Return [X, Y] of the center of cell containing provided text 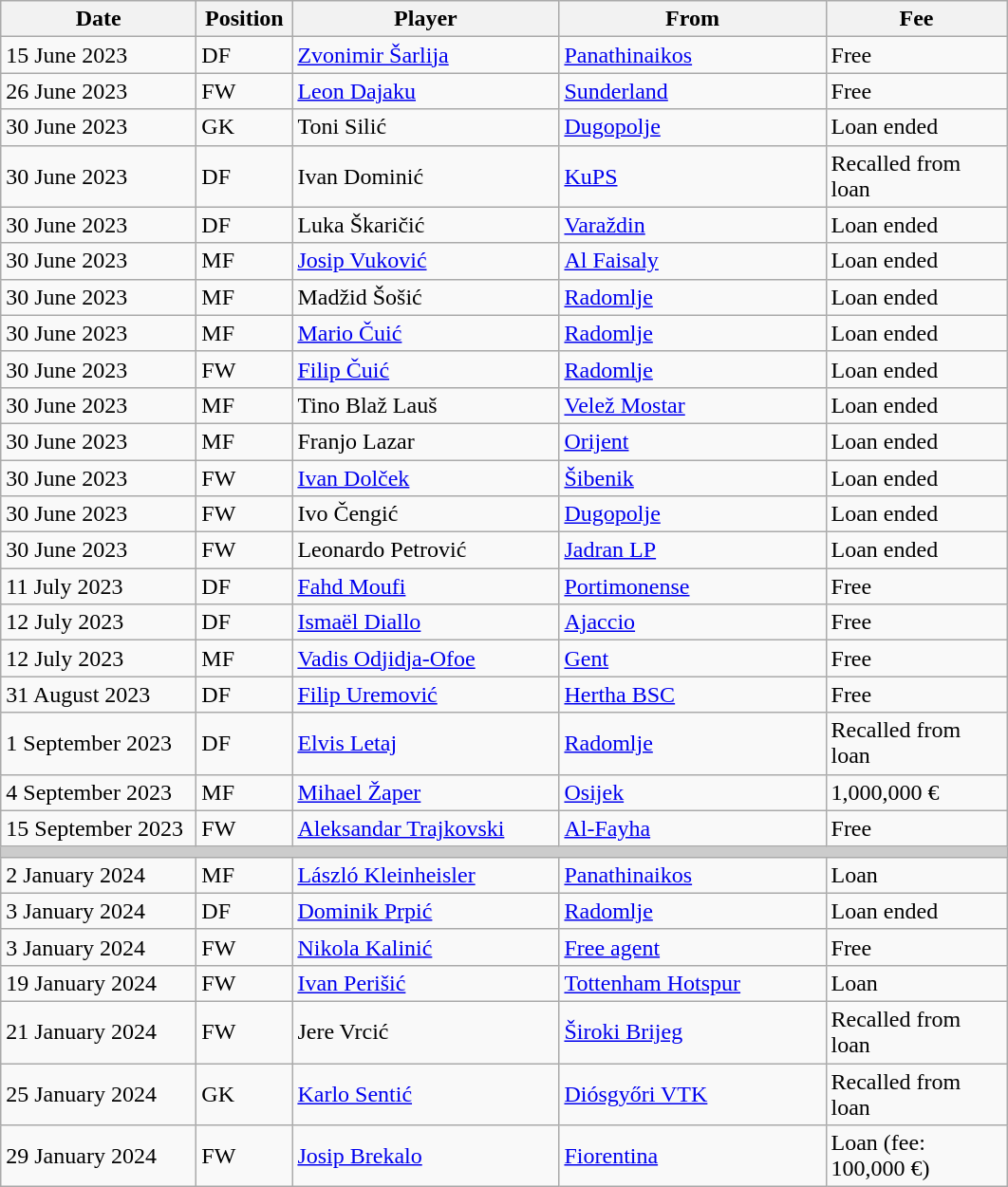
Free agent [693, 947]
Josip Vuković [425, 261]
Fahd Moufi [425, 586]
Karlo Sentić [425, 1093]
Tino Blaž Lauš [425, 405]
Fee [917, 19]
21 January 2024 [99, 1032]
Šibenik [693, 477]
2 January 2024 [99, 875]
15 June 2023 [99, 55]
Date [99, 19]
Ivo Čengić [425, 514]
From [693, 19]
Loan (fee: 100,000 €) [917, 1156]
Nikola Kalinić [425, 947]
25 January 2024 [99, 1093]
Player [425, 19]
Elvis Letaj [425, 744]
Varaždin [693, 225]
Ivan Perišić [425, 983]
11 July 2023 [99, 586]
Filip Čuić [425, 369]
15 September 2023 [99, 828]
Portimonense [693, 586]
Luka Škaričić [425, 225]
Dominik Prpić [425, 911]
Position [245, 19]
Gent [693, 658]
Ivan Dominić [425, 176]
26 June 2023 [99, 91]
Široki Brijeg [693, 1032]
Ivan Dolček [425, 477]
Osijek [693, 792]
29 January 2024 [99, 1156]
Jadran LP [693, 550]
1 September 2023 [99, 744]
Mario Čuić [425, 333]
Filip Uremović [425, 695]
Mihael Žaper [425, 792]
Franjo Lazar [425, 441]
1,000,000 € [917, 792]
31 August 2023 [99, 695]
Josip Brekalo [425, 1156]
Jere Vrcić [425, 1032]
Orijent [693, 441]
Leonardo Petrović [425, 550]
Fiorentina [693, 1156]
Ismaël Diallo [425, 622]
Ajaccio [693, 622]
Vadis Odjidja-Ofoe [425, 658]
Hertha BSC [693, 695]
Al Faisaly [693, 261]
KuPS [693, 176]
Madžid Šošić [425, 297]
Sunderland [693, 91]
Leon Dajaku [425, 91]
19 January 2024 [99, 983]
Al-Fayha [693, 828]
Aleksandar Trajkovski [425, 828]
Zvonimir Šarlija [425, 55]
László Kleinheisler [425, 875]
Diósgyőri VTK [693, 1093]
Toni Silić [425, 127]
Tottenham Hotspur [693, 983]
Velež Mostar [693, 405]
4 September 2023 [99, 792]
